For the text-containing cell, return its midpoint in (x, y) coordinate format. 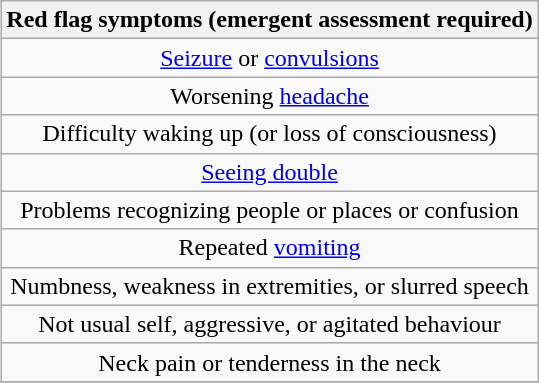
Red flag symptoms (emergent assessment required) (270, 20)
Problems recognizing people or places or confusion (270, 210)
Seizure or convulsions (270, 58)
Worsening headache (270, 96)
Repeated vomiting (270, 248)
Not usual self, aggressive, or agitated behaviour (270, 324)
Difficulty waking up (or loss of consciousness) (270, 134)
Neck pain or tenderness in the neck (270, 362)
Seeing double (270, 172)
Numbness, weakness in extremities, or slurred speech (270, 286)
